For the text-containing cell, return its midpoint in (X, Y) coordinate format. 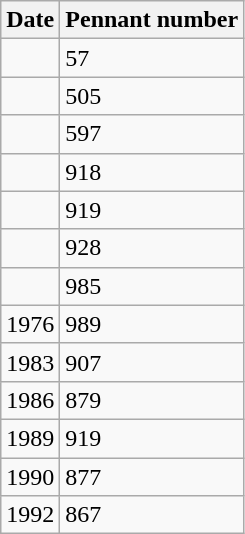
1976 (30, 324)
597 (152, 134)
1990 (30, 477)
907 (152, 362)
57 (152, 58)
505 (152, 96)
989 (152, 324)
1992 (30, 515)
928 (152, 248)
1983 (30, 362)
1986 (30, 400)
877 (152, 477)
Pennant number (152, 20)
1989 (30, 438)
985 (152, 286)
867 (152, 515)
918 (152, 172)
879 (152, 400)
Date (30, 20)
